Output the [X, Y] coordinate of the center of the cell containing the given text.  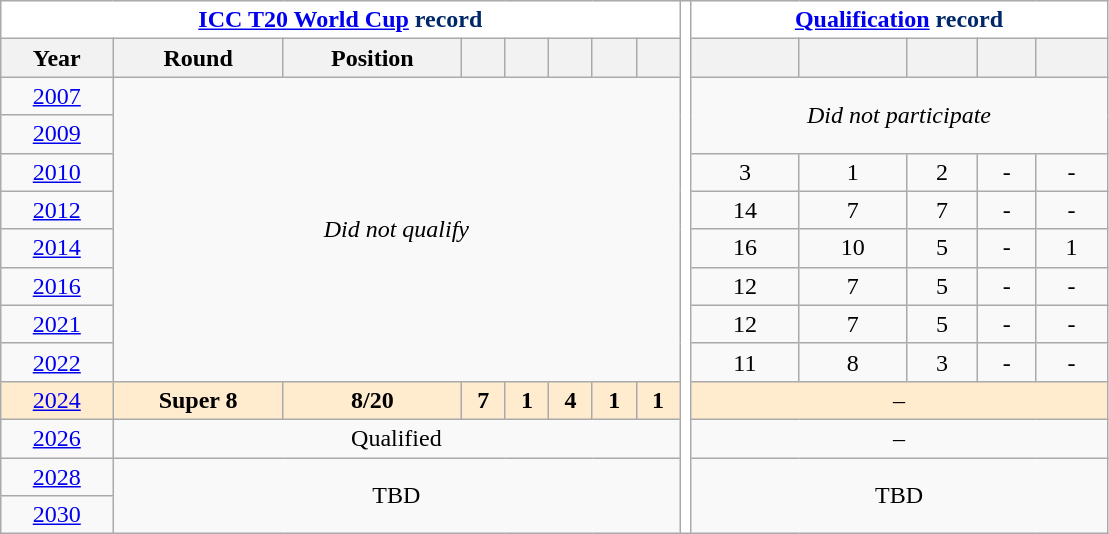
14 [745, 210]
2024 [57, 400]
Qualified [396, 438]
2014 [57, 248]
8/20 [372, 400]
2022 [57, 362]
Round [198, 58]
Did not qualify [396, 229]
2016 [57, 286]
2 [942, 172]
16 [745, 248]
Super 8 [198, 400]
2012 [57, 210]
4 [571, 400]
Did not participate [899, 115]
2007 [57, 96]
2010 [57, 172]
ICC T20 World Cup record [340, 20]
2028 [57, 477]
8 [853, 362]
2030 [57, 515]
Position [372, 58]
2021 [57, 324]
11 [745, 362]
Qualification record [899, 20]
2026 [57, 438]
10 [853, 248]
Year [57, 58]
2009 [57, 134]
